Return the (X, Y) coordinate for the center point of the cell that contains the specified text.  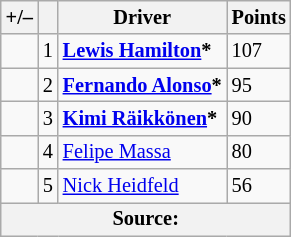
Driver (142, 17)
5 (48, 186)
2 (48, 85)
80 (259, 152)
Fernando Alonso* (142, 85)
1 (48, 51)
Felipe Massa (142, 152)
Kimi Räikkönen* (142, 118)
Points (259, 17)
4 (48, 152)
3 (48, 118)
56 (259, 186)
107 (259, 51)
Source: (146, 219)
+/– (20, 17)
Lewis Hamilton* (142, 51)
Nick Heidfeld (142, 186)
95 (259, 85)
90 (259, 118)
